Scan for the cell matching the given text and deliver its [X, Y] coordinate at center. 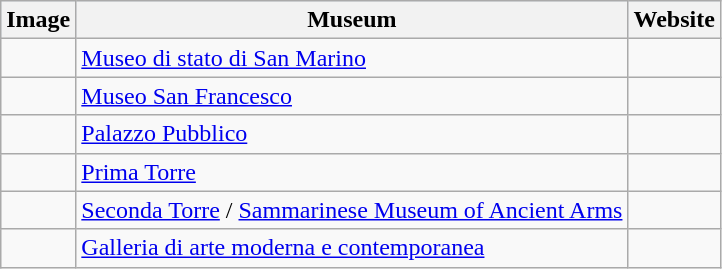
Prima Torre [352, 172]
Museum [352, 20]
Museo San Francesco [352, 96]
Museo di stato di San Marino [352, 58]
Website [674, 20]
Seconda Torre / Sammarinese Museum of Ancient Arms [352, 210]
Palazzo Pubblico [352, 134]
Image [38, 20]
Galleria di arte moderna e contemporanea [352, 248]
